Return [x, y] of the center of cell containing provided text 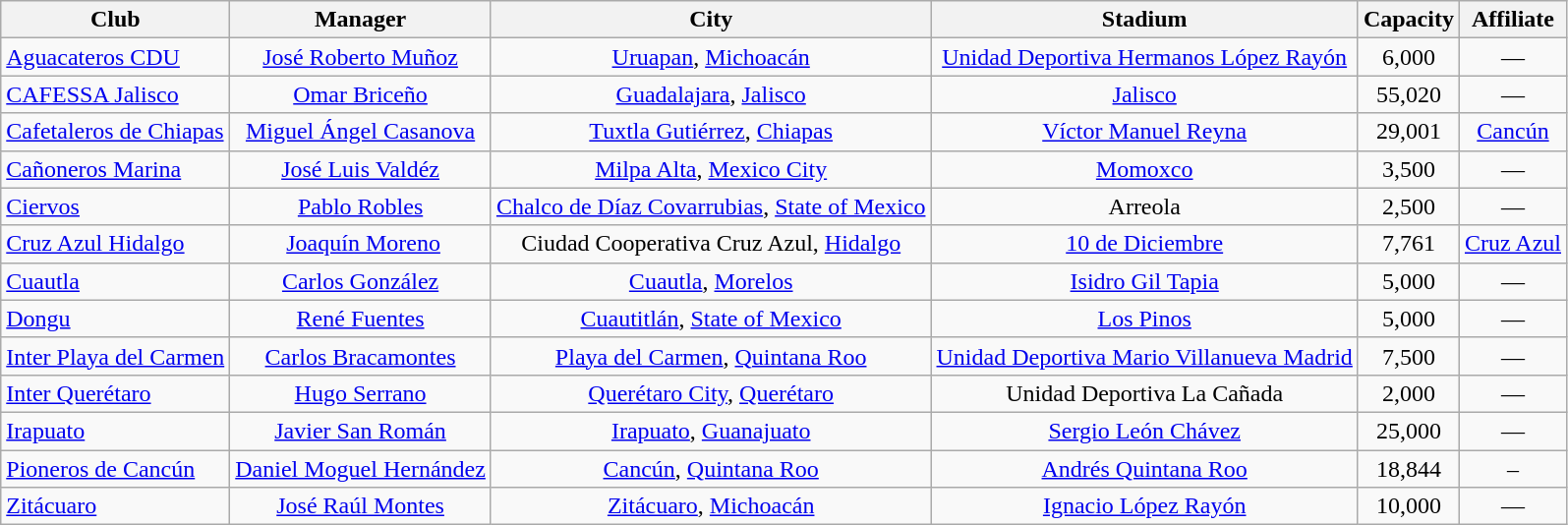
18,844 [1408, 469]
Uruapan, Michoacán [711, 57]
Irapuato, Guanajuato [711, 431]
Carlos Bracamontes [361, 356]
Capacity [1408, 20]
José Luis Valdéz [361, 169]
Víctor Manuel Reyna [1144, 132]
Ignacio López Rayón [1144, 506]
Zitácuaro [116, 506]
55,020 [1408, 94]
Miguel Ángel Casanova [361, 132]
Javier San Román [361, 431]
Pablo Robles [361, 206]
Sergio León Chávez [1144, 431]
Jalisco [1144, 94]
René Fuentes [361, 319]
Chalco de Díaz Covarrubias, State of Mexico [711, 206]
10 de Diciembre [1144, 244]
– [1512, 469]
Daniel Moguel Hernández [361, 469]
Zitácuaro, Michoacán [711, 506]
Cafetaleros de Chiapas [116, 132]
2,500 [1408, 206]
Milpa Alta, Mexico City [711, 169]
CAFESSA Jalisco [116, 94]
Cruz Azul Hidalgo [116, 244]
Cancún, Quintana Roo [711, 469]
Cuautla [116, 281]
Unidad Deportiva La Cañada [1144, 393]
Los Pinos [1144, 319]
Tuxtla Gutiérrez, Chiapas [711, 132]
Aguacateros CDU [116, 57]
2,000 [1408, 393]
Joaquín Moreno [361, 244]
Pioneros de Cancún [116, 469]
Dongu [116, 319]
City [711, 20]
Cañoneros Marina [116, 169]
Playa del Carmen, Quintana Roo [711, 356]
7,500 [1408, 356]
Ciervos [116, 206]
Cuautla, Morelos [711, 281]
Hugo Serrano [361, 393]
Cuautitlán, State of Mexico [711, 319]
Affiliate [1512, 20]
Carlos González [361, 281]
Unidad Deportiva Mario Villanueva Madrid [1144, 356]
Stadium [1144, 20]
Momoxco [1144, 169]
José Roberto Muñoz [361, 57]
Querétaro City, Querétaro [711, 393]
7,761 [1408, 244]
Guadalajara, Jalisco [711, 94]
Irapuato [116, 431]
Cancún [1512, 132]
Ciudad Cooperativa Cruz Azul, Hidalgo [711, 244]
Cruz Azul [1512, 244]
Inter Playa del Carmen [116, 356]
Manager [361, 20]
10,000 [1408, 506]
Club [116, 20]
29,001 [1408, 132]
6,000 [1408, 57]
Unidad Deportiva Hermanos López Rayón [1144, 57]
Isidro Gil Tapia [1144, 281]
25,000 [1408, 431]
Omar Briceño [361, 94]
José Raúl Montes [361, 506]
Arreola [1144, 206]
Inter Querétaro [116, 393]
Andrés Quintana Roo [1144, 469]
3,500 [1408, 169]
